Determine the (X, Y) coordinate at the center of the cell enclosing the given text.  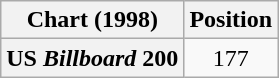
Position (231, 20)
Chart (1998) (92, 20)
US Billboard 200 (92, 58)
177 (231, 58)
